Provide the (X, Y) coordinate of the cell's center where the given text is located.  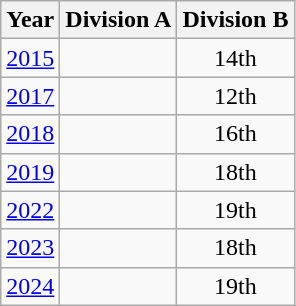
2015 (30, 58)
16th (236, 134)
Year (30, 20)
14th (236, 58)
2019 (30, 172)
2018 (30, 134)
Division A (118, 20)
2024 (30, 286)
2017 (30, 96)
12th (236, 96)
2022 (30, 210)
2023 (30, 248)
Division B (236, 20)
